Provide the [X, Y] coordinate of the cell's center where the given text is located.  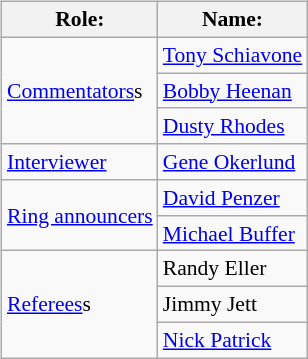
Gene Okerlund [233, 162]
Bobby Heenan [233, 91]
David Penzer [233, 198]
Michael Buffer [233, 233]
Dusty Rhodes [233, 126]
Role: [80, 20]
Interviewer [80, 162]
Commentatorss [80, 90]
Ring announcers [80, 216]
Name: [233, 20]
Nick Patrick [233, 340]
Refereess [80, 304]
Jimmy Jett [233, 305]
Tony Schiavone [233, 55]
Randy Eller [233, 269]
